Identify which cell holds the provided text, then report its [x, y] central coordinate. 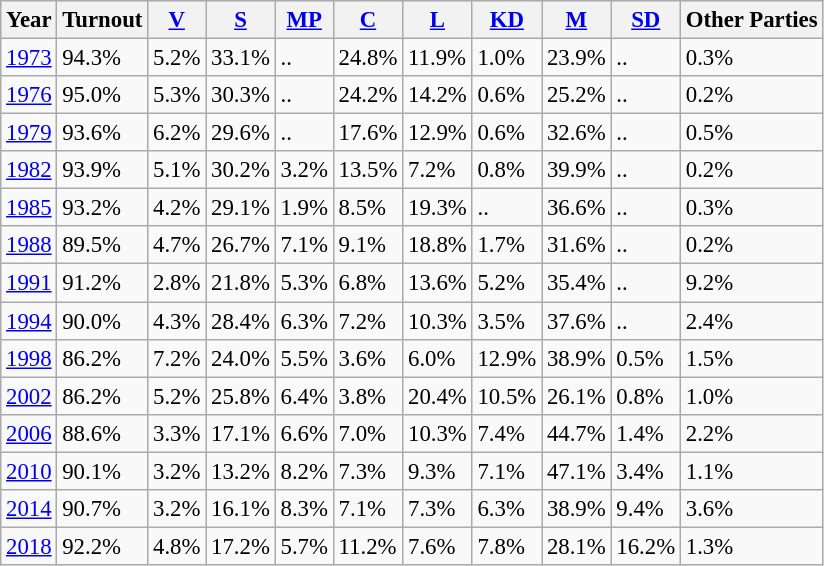
30.3% [240, 95]
21.8% [240, 283]
Turnout [102, 20]
7.0% [368, 433]
Other Parties [751, 20]
29.6% [240, 133]
1.3% [751, 546]
7.8% [506, 546]
1988 [29, 245]
90.1% [102, 471]
16.2% [646, 546]
90.0% [102, 321]
28.4% [240, 321]
91.2% [102, 283]
14.2% [438, 95]
4.8% [177, 546]
25.2% [576, 95]
SD [646, 20]
1.5% [751, 358]
2018 [29, 546]
11.9% [438, 58]
2.8% [177, 283]
5.5% [304, 358]
8.3% [304, 509]
9.2% [751, 283]
6.2% [177, 133]
2010 [29, 471]
17.1% [240, 433]
8.2% [304, 471]
MP [304, 20]
S [240, 20]
18.8% [438, 245]
39.9% [576, 170]
9.4% [646, 509]
3.8% [368, 396]
17.6% [368, 133]
1985 [29, 208]
32.6% [576, 133]
7.6% [438, 546]
6.6% [304, 433]
2.4% [751, 321]
6.0% [438, 358]
L [438, 20]
25.8% [240, 396]
88.6% [102, 433]
17.2% [240, 546]
1979 [29, 133]
94.3% [102, 58]
19.3% [438, 208]
1982 [29, 170]
89.5% [102, 245]
36.6% [576, 208]
9.3% [438, 471]
37.6% [576, 321]
V [177, 20]
C [368, 20]
24.2% [368, 95]
1.7% [506, 245]
93.6% [102, 133]
4.2% [177, 208]
90.7% [102, 509]
4.3% [177, 321]
6.4% [304, 396]
24.0% [240, 358]
29.1% [240, 208]
5.7% [304, 546]
2002 [29, 396]
13.2% [240, 471]
44.7% [576, 433]
93.9% [102, 170]
3.5% [506, 321]
26.1% [576, 396]
16.1% [240, 509]
4.7% [177, 245]
1.1% [751, 471]
92.2% [102, 546]
33.1% [240, 58]
1998 [29, 358]
5.1% [177, 170]
26.7% [240, 245]
1976 [29, 95]
1.9% [304, 208]
35.4% [576, 283]
9.1% [368, 245]
1991 [29, 283]
20.4% [438, 396]
31.6% [576, 245]
6.8% [368, 283]
1.4% [646, 433]
11.2% [368, 546]
23.9% [576, 58]
47.1% [576, 471]
30.2% [240, 170]
Year [29, 20]
M [576, 20]
KD [506, 20]
13.6% [438, 283]
10.5% [506, 396]
1994 [29, 321]
93.2% [102, 208]
3.3% [177, 433]
2014 [29, 509]
1973 [29, 58]
24.8% [368, 58]
3.4% [646, 471]
95.0% [102, 95]
28.1% [576, 546]
8.5% [368, 208]
2006 [29, 433]
2.2% [751, 433]
13.5% [368, 170]
7.4% [506, 433]
